For the text-containing cell, return its midpoint in (X, Y) coordinate format. 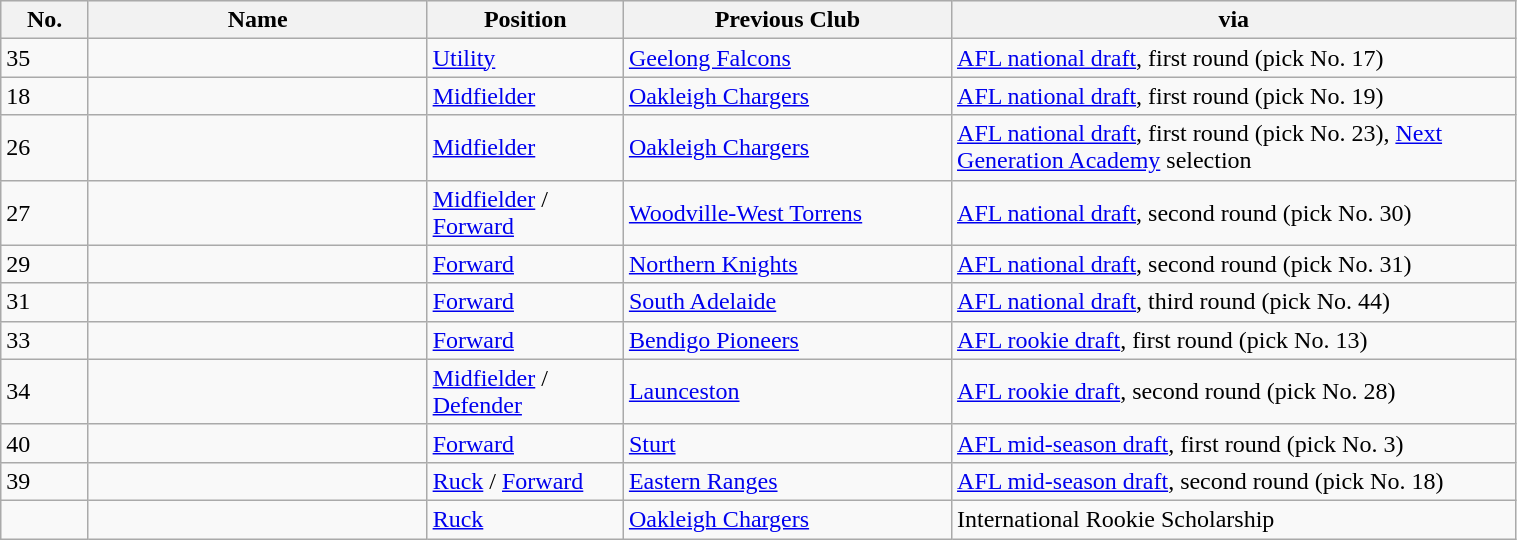
Launceston (787, 392)
35 (45, 58)
33 (45, 340)
International Rookie Scholarship (1234, 519)
AFL mid-season draft, second round (pick No. 18) (1234, 481)
Position (525, 20)
29 (45, 264)
Name (258, 20)
Midfielder / Defender (525, 392)
Eastern Ranges (787, 481)
Northern Knights (787, 264)
39 (45, 481)
AFL national draft, second round (pick No. 30) (1234, 212)
18 (45, 96)
Midfielder / Forward (525, 212)
Bendigo Pioneers (787, 340)
AFL national draft, third round (pick No. 44) (1234, 302)
Previous Club (787, 20)
AFL national draft, second round (pick No. 31) (1234, 264)
Geelong Falcons (787, 58)
No. (45, 20)
AFL national draft, first round (pick No. 17) (1234, 58)
via (1234, 20)
Sturt (787, 443)
31 (45, 302)
AFL rookie draft, first round (pick No. 13) (1234, 340)
AFL mid-season draft, first round (pick No. 3) (1234, 443)
South Adelaide (787, 302)
Ruck (525, 519)
AFL national draft, first round (pick No. 19) (1234, 96)
Ruck / Forward (525, 481)
27 (45, 212)
34 (45, 392)
40 (45, 443)
AFL rookie draft, second round (pick No. 28) (1234, 392)
AFL national draft, first round (pick No. 23), Next Generation Academy selection (1234, 148)
Woodville-West Torrens (787, 212)
Utility (525, 58)
26 (45, 148)
